Identify which cell holds the provided text, then report its [X, Y] central coordinate. 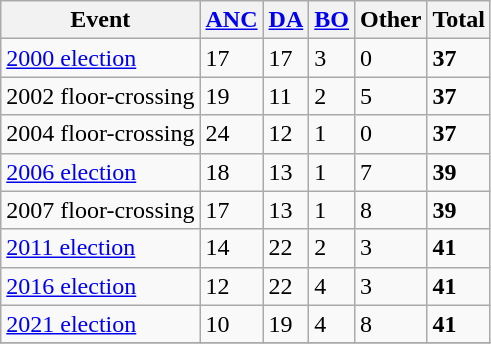
Event [100, 20]
ANC [232, 20]
7 [391, 172]
10 [232, 324]
18 [232, 172]
11 [286, 96]
24 [232, 134]
5 [391, 96]
2002 floor-crossing [100, 96]
2007 floor-crossing [100, 210]
Total [459, 20]
2000 election [100, 58]
2011 election [100, 248]
14 [232, 248]
2016 election [100, 286]
2004 floor-crossing [100, 134]
Other [391, 20]
2021 election [100, 324]
2006 election [100, 172]
DA [286, 20]
BO [332, 20]
